Return [x, y] of the center of cell containing provided text 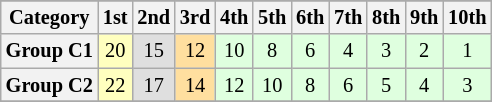
9th [424, 17]
5 [386, 85]
5th [272, 17]
2 [424, 51]
15 [154, 51]
17 [154, 85]
14 [195, 85]
10th [467, 17]
7th [348, 17]
8th [386, 17]
Category [50, 17]
1 [467, 51]
Group C1 [50, 51]
20 [116, 51]
4th [234, 17]
6th [310, 17]
Group C2 [50, 85]
3rd [195, 17]
1st [116, 17]
2nd [154, 17]
22 [116, 85]
